Determine the (X, Y) coordinate at the center of the cell enclosing the given text.  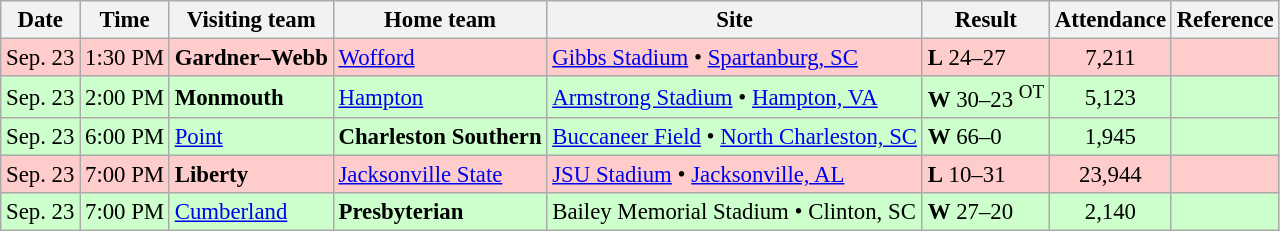
7,211 (1110, 58)
7:00 PM (125, 175)
Visiting team (251, 20)
Wofford (440, 58)
Monmouth (251, 97)
L 24–27 (986, 58)
1,945 (1110, 137)
Charleston Southern (440, 137)
Hampton (440, 97)
Point (251, 137)
Result (986, 20)
Home team (440, 20)
Reference (1225, 20)
W 30–23 OT (986, 97)
Site (734, 20)
6:00 PM (125, 137)
1:30 PM (125, 58)
Jacksonville State (440, 175)
W 66–0 (986, 137)
Armstrong Stadium • Hampton, VA (734, 97)
Date (40, 20)
Attendance (1110, 20)
JSU Stadium • Jacksonville, AL (734, 175)
5,123 (1110, 97)
Gibbs Stadium • Spartanburg, SC (734, 58)
L 10–31 (986, 175)
Time (125, 20)
23,944 (1110, 175)
Gardner–Webb (251, 58)
Liberty (251, 175)
2:00 PM (125, 97)
Buccaneer Field • North Charleston, SC (734, 137)
